Locate the cell with the specified text and output its [X, Y] center coordinate. 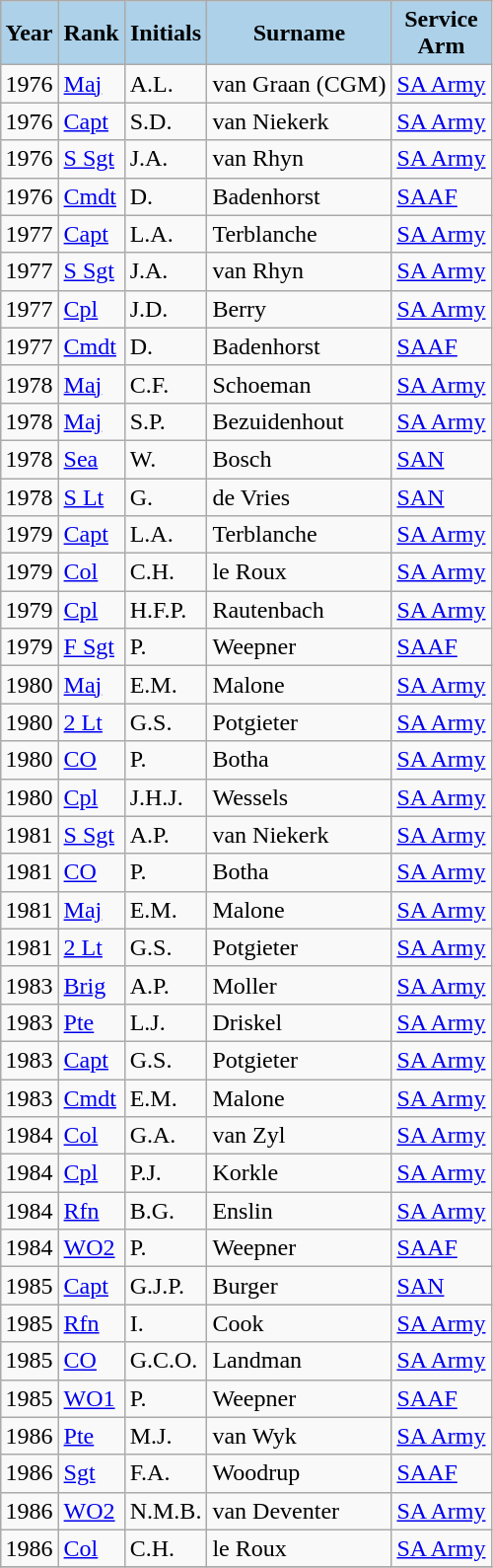
H.F.P. [166, 610]
Moller [300, 985]
G.A. [166, 1136]
C.F. [166, 384]
Surname [300, 34]
W. [166, 459]
S.D. [166, 121]
F.A. [166, 1473]
ServiceArm [442, 34]
Bezuidenhout [300, 421]
Schoeman [300, 384]
Initials [166, 34]
F Sgt [91, 647]
I. [166, 1323]
Landman [300, 1361]
Rank [91, 34]
P.J. [166, 1173]
J.H.J. [166, 797]
G. [166, 496]
A.L. [166, 84]
Brig [91, 985]
Burger [300, 1286]
Sgt [91, 1473]
Driskel [300, 1022]
L.J. [166, 1022]
WO1 [91, 1398]
Woodrup [300, 1473]
Year [30, 34]
J.D. [166, 309]
Berry [300, 309]
S Lt [91, 496]
van Wyk [300, 1436]
Korkle [300, 1173]
N.M.B. [166, 1511]
Bosch [300, 459]
van Zyl [300, 1136]
G.C.O. [166, 1361]
van Deventer [300, 1511]
M.J. [166, 1436]
B.G. [166, 1211]
Rautenbach [300, 610]
Cook [300, 1323]
Enslin [300, 1211]
de Vries [300, 496]
van Graan (CGM) [300, 84]
G.J.P. [166, 1286]
Wessels [300, 797]
Sea [91, 459]
S.P. [166, 421]
